Pinpoint the cell where the given text exists, returning its [X, Y] midpoint coordinate. 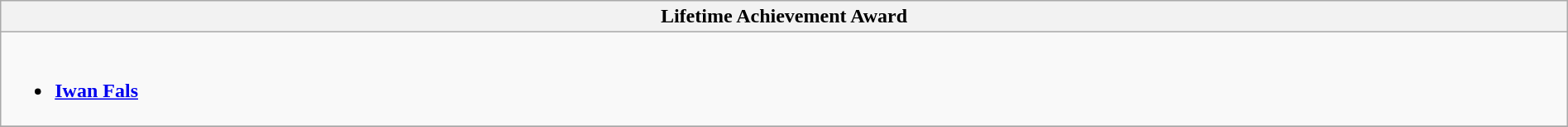
Iwan Fals [784, 80]
Lifetime Achievement Award [784, 17]
